Output the (X, Y) coordinate of the center of the cell containing the given text.  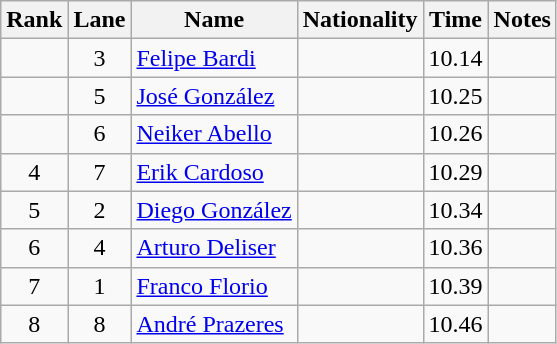
10.46 (456, 324)
Time (456, 20)
10.29 (456, 172)
Franco Florio (214, 286)
10.36 (456, 248)
Felipe Bardi (214, 58)
1 (100, 286)
Neiker Abello (214, 134)
Arturo Deliser (214, 248)
10.39 (456, 286)
Name (214, 20)
10.34 (456, 210)
André Prazeres (214, 324)
Rank (34, 20)
Lane (100, 20)
10.26 (456, 134)
Diego González (214, 210)
10.14 (456, 58)
Erik Cardoso (214, 172)
José González (214, 96)
Notes (522, 20)
10.25 (456, 96)
2 (100, 210)
Nationality (360, 20)
3 (100, 58)
